Return the (X, Y) coordinate for the center point of the cell that contains the specified text.  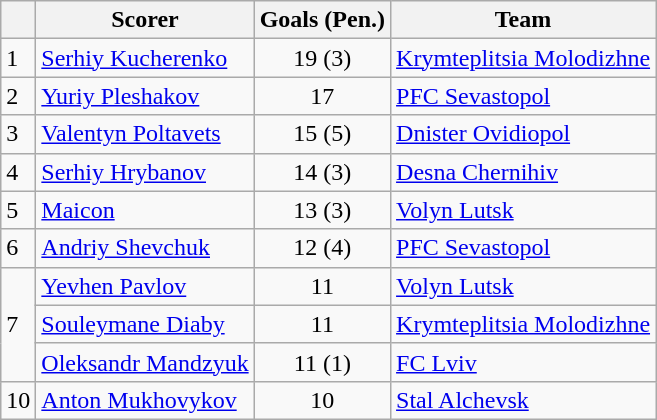
13 (3) (322, 210)
14 (3) (322, 172)
6 (18, 248)
Yuriy Pleshakov (145, 96)
4 (18, 172)
FC Lviv (524, 362)
Desna Chernihiv (524, 172)
Anton Mukhovykov (145, 400)
Oleksandr Mandzyuk (145, 362)
Serhiy Kucherenko (145, 58)
Andriy Shevchuk (145, 248)
Souleymane Diaby (145, 324)
Yevhen Pavlov (145, 286)
Dnister Ovidiopol (524, 134)
Stal Alchevsk (524, 400)
Scorer (145, 20)
7 (18, 324)
17 (322, 96)
19 (3) (322, 58)
Valentyn Poltavets (145, 134)
Team (524, 20)
Goals (Pen.) (322, 20)
11 (1) (322, 362)
5 (18, 210)
3 (18, 134)
12 (4) (322, 248)
Serhiy Hrybanov (145, 172)
15 (5) (322, 134)
1 (18, 58)
Maicon (145, 210)
2 (18, 96)
